Output the (X, Y) coordinate of the center of the cell containing the given text.  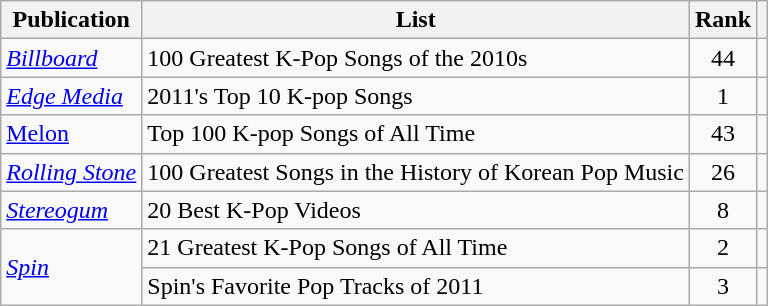
26 (722, 172)
Rolling Stone (72, 172)
Spin (72, 267)
Top 100 K-pop Songs of All Time (416, 134)
Rank (722, 20)
20 Best K-Pop Videos (416, 210)
Melon (72, 134)
43 (722, 134)
Edge Media (72, 96)
List (416, 20)
100 Greatest Songs in the History of Korean Pop Music (416, 172)
Billboard (72, 58)
2011's Top 10 K-pop Songs (416, 96)
2 (722, 248)
Spin's Favorite Pop Tracks of 2011 (416, 286)
Stereogum (72, 210)
Publication (72, 20)
8 (722, 210)
100 Greatest K-Pop Songs of the 2010s (416, 58)
3 (722, 286)
1 (722, 96)
44 (722, 58)
21 Greatest K-Pop Songs of All Time (416, 248)
